Return the [X, Y] coordinate for the center point of the cell that contains the specified text.  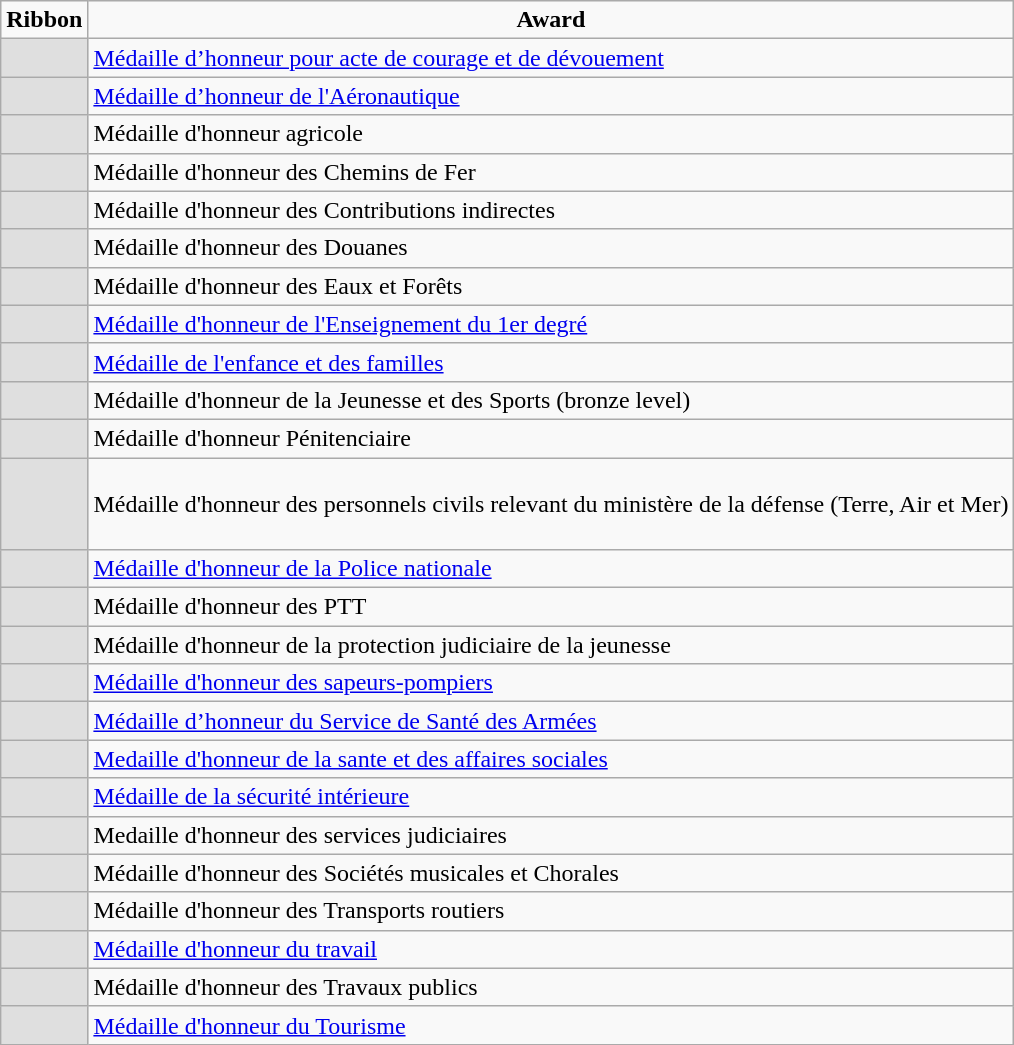
Médaille d'honneur de la Jeunesse et des Sports (bronze level) [551, 400]
Médaille de l'enfance et des familles [551, 362]
Médaille d'honneur des sapeurs-pompiers [551, 683]
Médaille d'honneur de l'Enseignement du 1er degré [551, 324]
Ribbon [44, 20]
Médaille d'honneur agricole [551, 134]
Médaille de la sécurité intérieure [551, 797]
Medaille d'honneur des services judiciaires [551, 835]
Médaille d'honneur Pénitenciaire [551, 438]
Médaille d'honneur des Douanes [551, 248]
Médaille d'honneur de la Police nationale [551, 569]
Médaille d'honneur des personnels civils relevant du ministère de la défense (Terre, Air et Mer) [551, 504]
Médaille d'honneur des Travaux publics [551, 987]
Médaille d'honneur des Eaux et Forêts [551, 286]
Médaille d’honneur de l'Aéronautique [551, 96]
Médaille d'honneur des PTT [551, 607]
Médaille d'honneur du travail [551, 949]
Médaille d’honneur du Service de Santé des Armées [551, 721]
Médaille d'honneur des Contributions indirectes [551, 210]
Médaille d'honneur de la protection judiciaire de la jeunesse [551, 645]
Médaille d’honneur pour acte de courage et de dévouement [551, 58]
Médaille d'honneur des Chemins de Fer [551, 172]
Award [551, 20]
Médaille d'honneur du Tourisme [551, 1025]
Médaille d'honneur des Transports routiers [551, 911]
Médaille d'honneur des Sociétés musicales et Chorales [551, 873]
Medaille d'honneur de la sante et des affaires sociales [551, 759]
